Find where the given text appears and provide that cell's center as [X, Y] coordinate. 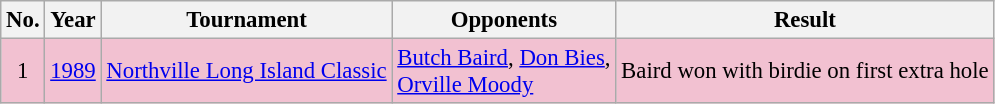
Butch Baird, Don Bies, Orville Moody [504, 72]
Year [73, 20]
No. [23, 20]
Baird won with birdie on first extra hole [805, 72]
1 [23, 72]
1989 [73, 72]
Result [805, 20]
Tournament [246, 20]
Opponents [504, 20]
Northville Long Island Classic [246, 72]
